Extract the (X, Y) coordinate from the center of the cell holding the provided text.  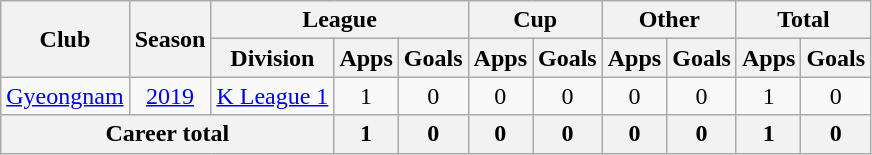
Total (803, 20)
Club (65, 39)
League (340, 20)
Career total (168, 134)
Other (669, 20)
2019 (170, 96)
Cup (535, 20)
K League 1 (272, 96)
Division (272, 58)
Gyeongnam (65, 96)
Season (170, 39)
